Return the [X, Y] coordinate for the center point of the cell that contains the specified text.  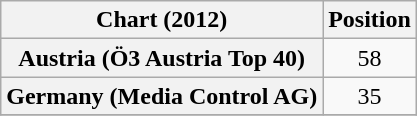
Austria (Ö3 Austria Top 40) [162, 58]
35 [370, 96]
58 [370, 58]
Germany (Media Control AG) [162, 96]
Position [370, 20]
Chart (2012) [162, 20]
